Output the [X, Y] coordinate of the center of the cell containing the given text.  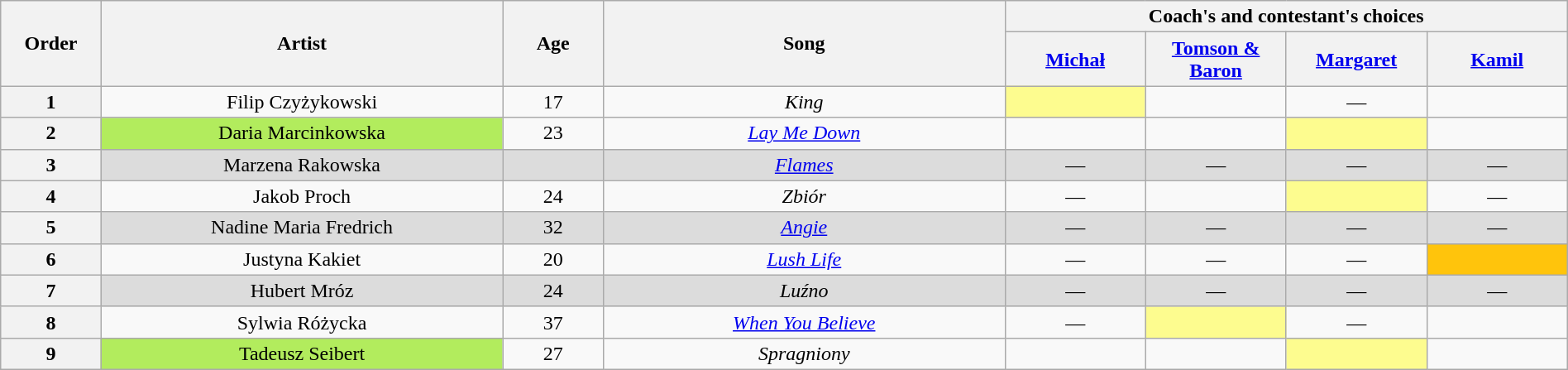
Lush Life [804, 259]
8 [51, 322]
Angie [804, 228]
Luźno [804, 291]
4 [51, 196]
Marzena Rakowska [302, 165]
Order [51, 43]
23 [552, 133]
Tomson & Baron [1216, 60]
Kamil [1497, 60]
Michał [1075, 60]
Hubert Mróz [302, 291]
Nadine Maria Fredrich [302, 228]
5 [51, 228]
20 [552, 259]
Jakob Proch [302, 196]
7 [51, 291]
Margaret [1356, 60]
Spragniony [804, 353]
17 [552, 102]
Song [804, 43]
2 [51, 133]
When You Believe [804, 322]
Lay Me Down [804, 133]
Justyna Kakiet [302, 259]
6 [51, 259]
32 [552, 228]
9 [51, 353]
Daria Marcinkowska [302, 133]
Sylwia Różycka [302, 322]
Filip Czyżykowski [302, 102]
27 [552, 353]
Flames [804, 165]
37 [552, 322]
Tadeusz Seibert [302, 353]
Artist [302, 43]
Zbiór [804, 196]
Age [552, 43]
3 [51, 165]
King [804, 102]
1 [51, 102]
Coach's and contestant's choices [1286, 17]
